Determine the (x, y) coordinate at the center of the cell enclosing the given text.  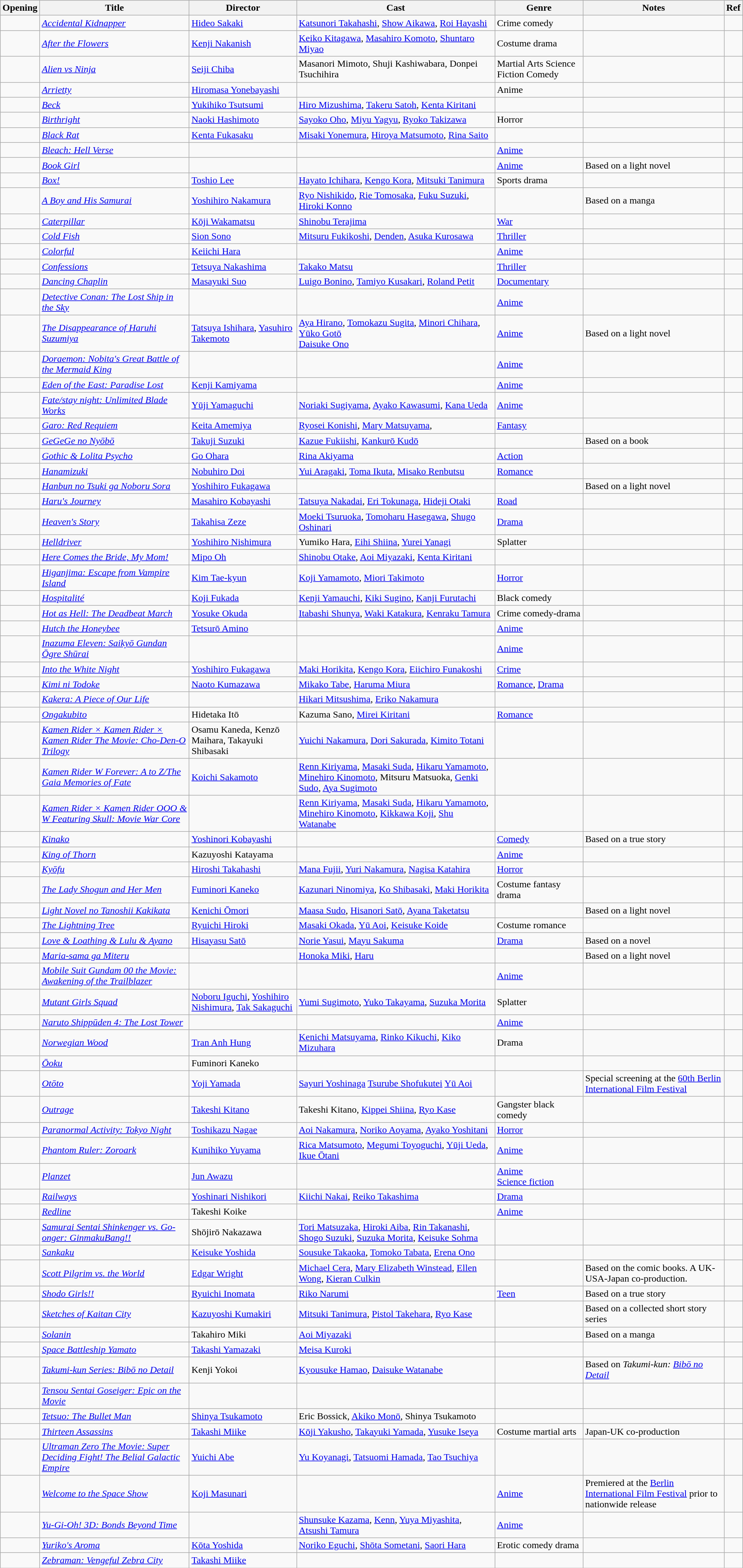
Yoji Yamada (243, 1084)
Masaki Okada, Yū Aoi, Keisuke Koide (395, 925)
Outrage (114, 1109)
Kakera: A Piece of Our Life (114, 699)
Aoi Miyazaki (395, 1334)
Kazue Fukiishi, Kankurō Kudō (395, 441)
The Lady Shogun and Her Men (114, 890)
Kazuyoshi Kumakiri (243, 1314)
Masayuki Suo (243, 282)
War (539, 221)
Mikako Tabe, Haruma Miura (395, 684)
Director (243, 8)
Teen (539, 1294)
Norie Yasui, Mayu Sakuma (395, 940)
Osamu Kaneda, Kenzō Maihara, Takayuki Shibasaki (243, 740)
Kōta Yoshida (243, 1545)
Takuji Suzuki (243, 441)
Kyōfu (114, 869)
Masahiro Kobayashi (243, 501)
Mobile Suit Gundam 00 the Movie: Awakening of the Trailblazer (114, 976)
Takahiro Miki (243, 1334)
Cold Fish (114, 236)
Maasa Sudo, Hisanori Satō, Ayana Taketatsu (395, 910)
Hiro Mizushima, Takeru Satoh, Kenta Kiritani (395, 105)
Hanbun no Tsuki ga Noboru Sora (114, 486)
Hideo Sakaki (243, 23)
Cast (395, 8)
Scott Pilgrim vs. the World (114, 1273)
Toshio Lee (243, 180)
Eric Bossick, Akiko Monō, Shinya Tsukamoto (395, 1416)
Paranormal Activity: Tokyo Night (114, 1130)
Based on the comic books. A UK-USA-Japan co-production. (653, 1273)
Romance, Drama (539, 684)
Garo: Red Requiem (114, 426)
Ryosei Konishi, Mary Matsuyama, (395, 426)
Genre (539, 8)
Action (539, 456)
Kunihiko Yuyama (243, 1150)
Edgar Wright (243, 1273)
Takeshi Koike (243, 1212)
Helldriver (114, 542)
Naoto Kumazawa (243, 684)
Noboru Iguchi, Yoshihiro Nishimura, Tak Sakaguchi (243, 1002)
Based on a book (653, 441)
Kazunari Ninomiya, Ko Shibasaki, Maki Horikita (395, 890)
Thirteen Assassins (114, 1431)
Crime (539, 669)
Heaven's Story (114, 521)
Tatsuya Ishihara, Yasuhiro Takemoto (243, 333)
Yu Koyanagi, Tatsuomi Hamada, Tao Tsuchiya (395, 1457)
Michael Cera, Mary Elizabeth Winstead, Ellen Wong, Kieran Culkin (395, 1273)
Sankaku (114, 1253)
Space Battleship Yamato (114, 1349)
Kyousuke Hamao, Daisuke Watanabe (395, 1370)
Koji Yamamoto, Miori Takimoto (395, 578)
Kenji Yokoi (243, 1370)
Dancing Chaplin (114, 282)
Aoi Nakamura, Noriko Aoyama, Ayako Yoshitani (395, 1130)
Kenichi Matsuyama, Rinko Kikuchi, Kiko Mizuhara (395, 1042)
Hidetaka Itō (243, 714)
Yoshihiro Nakamura (243, 201)
Koichi Sakamoto (243, 777)
Costume drama (539, 44)
Keiichi Hara (243, 251)
Takahisa Zeze (243, 521)
Yumi Sugimoto, Yuko Takayama, Suzuka Morita (395, 1002)
Yuriko's Aroma (114, 1545)
Zebraman: Vengeful Zebra City (114, 1560)
Doraemon: Nobita's Great Battle of the Mermaid King (114, 364)
AnimeScience fiction (539, 1176)
Love & Loathing & Lulu & Ayano (114, 940)
Keita Amemiya (243, 426)
Black Rat (114, 135)
Shōjirō Nakazawa (243, 1232)
Renn Kiriyama, Masaki Suda, Hikaru Yamamoto, Minehiro Kinomoto, Kikkawa Koji, Shu Watanabe (395, 813)
Japan-UK co-production (653, 1431)
Yoshinari Nishikori (243, 1197)
Sayuri Yoshinaga Tsurube Shofukutei Yū Aoi (395, 1084)
Kenichi Ōmori (243, 910)
Title (114, 8)
Kōji Wakamatsu (243, 221)
Birthright (114, 120)
Ryuichi Hiroki (243, 925)
Naruto Shippūden 4: The Lost Tower (114, 1022)
Hiromasa Yonebayashi (243, 90)
After the Flowers (114, 44)
Hospitalité (114, 598)
Phantom Ruler: Zoroark (114, 1150)
Mitsuru Fukikoshi, Denden, Asuka Kurosawa (395, 236)
Mitsuki Tanimura, Pistol Takehara, Ryo Kase (395, 1314)
Sayoko Oho, Miyu Yagyu, Ryoko Takizawa (395, 120)
Yui Aragaki, Toma Ikuta, Misako Renbutsu (395, 471)
Koji Fukada (243, 598)
Yosuke Okuda (243, 613)
Takako Matsu (395, 267)
Shinobu Otake, Aoi Miyazaki, Kenta Kiritani (395, 557)
Detective Conan: The Lost Ship in the Sky (114, 302)
Kenji Kamiyama (243, 385)
Shinya Tsukamoto (243, 1416)
Costume romance (539, 925)
Premiered at the Berlin International Film Festival prior to nationwide release (653, 1493)
Based on a collected short story series (653, 1314)
Inazuma Eleven: Saikyō Gundan Ōgre Shūrai (114, 649)
Special screening at the 60th Berlin International Film Festival (653, 1084)
Ryuichi Inomata (243, 1294)
Hutch the Honeybee (114, 628)
Mana Fujii, Yuri Nakamura, Nagisa Katahira (395, 869)
Hisayasu Satō (243, 940)
Ōoku (114, 1063)
Noriaki Sugiyama, Ayako Kawasumi, Kana Ueda (395, 405)
Crime comedy-drama (539, 613)
Eden of the East: Paradise Lost (114, 385)
Renn Kiriyama, Masaki Suda, Hikaru Yamamoto, Minehiro Kinomoto, Mitsuru Matsuoka, Genki Sudo, Aya Sugimoto (395, 777)
Erotic comedy drama (539, 1545)
Maki Horikita, Kengo Kora, Eiichiro Funakoshi (395, 669)
Norwegian Wood (114, 1042)
Arrietty (114, 90)
Kōji Yakusho, Takayuki Yamada, Yusuke Iseya (395, 1431)
Jun Awazu (243, 1176)
Hayato Ichihara, Kengo Kora, Mitsuki Tanimura (395, 180)
Tran Anh Hung (243, 1042)
Martial Arts Science Fiction Comedy (539, 69)
Shunsuke Kazama, Kenn, Yuya Miyashita, Atsushi Tamura (395, 1525)
Ultraman Zero The Movie: Super Deciding Fight! The Belial Galactic Empire (114, 1457)
Hiroshi Takahashi (243, 869)
Costume fantasy drama (539, 890)
Samurai Sentai Shinkenger vs. Go-onger: GinmakuBang!! (114, 1232)
Naoki Hashimoto (243, 120)
Kazuyoshi Katayama (243, 854)
Welcome to the Space Show (114, 1493)
Otōto (114, 1084)
Fantasy (539, 426)
Accidental Kidnapper (114, 23)
Railways (114, 1197)
Masanori Mimoto, Shuji Kashiwabara, Donpei Tsuchihira (395, 69)
Misaki Yonemura, Hiroya Matsumoto, Rina Saito (395, 135)
Ref (733, 8)
Kimi ni Todoke (114, 684)
Yuichi Nakamura, Dori Sakurada, Kimito Totani (395, 740)
Tatsuya Nakadai, Eri Tokunaga, Hideji Otaki (395, 501)
Costume martial arts (539, 1431)
Colorful (114, 251)
Redline (114, 1212)
Tetsurō Amino (243, 628)
Shinobu Terajima (395, 221)
Box! (114, 180)
Light Novel no Tanoshii Kakikata (114, 910)
Yūji Yamaguchi (243, 405)
Sousuke Takaoka, Tomoko Tabata, Erena Ono (395, 1253)
Solanin (114, 1334)
Based on a novel (653, 940)
Kenta Fukasaku (243, 135)
Tori Matsuzaka, Hiroki Aiba, Rin Takanashi, Shogo Suzuki, Suzuka Morita, Keisuke Sohma (395, 1232)
Mipo Oh (243, 557)
Noriko Eguchi, Shōta Sometani, Saori Hara (395, 1545)
The Lightning Tree (114, 925)
Tensou Sentai Goseiger: Epic on the Movie (114, 1395)
Shodo Girls!! (114, 1294)
Moeki Tsuruoka, Tomoharu Hasegawa, Shugo Oshinari (395, 521)
Yoshinori Kobayashi (243, 839)
Katsunori Takahashi, Show Aikawa, Roi Hayashi (395, 23)
Kamen Rider × Kamen Rider × Kamen Rider The Movie: Cho-Den-O Trilogy (114, 740)
Maria-sama ga Miteru (114, 956)
Higanjima: Escape from Vampire Island (114, 578)
Go Ohara (243, 456)
Riko Narumi (395, 1294)
Yuichi Abe (243, 1457)
Bleach: Hell Verse (114, 150)
Itabashi Shunya, Waki Katakura, Kenraku Tamura (395, 613)
Yu-Gi-Oh! 3D: Bonds Beyond Time (114, 1525)
Kiichi Nakai, Reiko Takashima (395, 1197)
Sketches of Kaitan City (114, 1314)
Tetsuo: The Bullet Man (114, 1416)
Kim Tae-kyun (243, 578)
Nobuhiro Doi (243, 471)
GeGeGe no Nyōbō (114, 441)
Gangster black comedy (539, 1109)
Fate/stay night: Unlimited Blade Works (114, 405)
Caterpillar (114, 221)
Beck (114, 105)
Gothic & Lolita Psycho (114, 456)
Hikari Mitsushima, Eriko Nakamura (395, 699)
Hot as Hell: The Deadbeat March (114, 613)
Kazuma Sano, Mirei Kiritani (395, 714)
Opening (20, 8)
Takashi Yamazaki (243, 1349)
Yoshihiro Nishimura (243, 542)
King of Thorn (114, 854)
Kenji Nakanish (243, 44)
Kinako (114, 839)
Takumi-kun Series: Bibō no Detail (114, 1370)
Road (539, 501)
Meisa Kuroki (395, 1349)
Keiko Kitagawa, Masahiro Komoto, Shuntaro Miyao (395, 44)
Honoka Miki, Haru (395, 956)
Seiji Chiba (243, 69)
A Boy and His Samurai (114, 201)
Keisuke Yoshida (243, 1253)
Yumiko Hara, Eihi Shiina, Yurei Yanagi (395, 542)
Rica Matsumoto, Megumi Toyoguchi, Yūji Ueda, Ikue Ōtani (395, 1150)
Hanamizuki (114, 471)
Koji Masunari (243, 1493)
Luigo Bonino, Tamiyo Kusakari, Roland Petit (395, 282)
Mutant Girls Squad (114, 1002)
Kenji Yamauchi, Kiki Sugino, Kanji Furutachi (395, 598)
Alien vs Ninja (114, 69)
Comedy (539, 839)
Confessions (114, 267)
Sports drama (539, 180)
Based on Takumi-kun: Bibō no Detail (653, 1370)
Rina Akiyama (395, 456)
Black comedy (539, 598)
Into the White Night (114, 669)
Planzet (114, 1176)
Yukihiko Tsutsumi (243, 105)
Documentary (539, 282)
Aya Hirano, Tomokazu Sugita, Minori Chihara, Yūko GotōDaisuke Ono (395, 333)
Crime comedy (539, 23)
Sion Sono (243, 236)
Book Girl (114, 165)
Takeshi Kitano, Kippei Shiina, Ryo Kase (395, 1109)
Tetsuya Nakashima (243, 267)
Kamen Rider × Kamen Rider OOO & W Featuring Skull: Movie War Core (114, 813)
Takeshi Kitano (243, 1109)
Ryo Nishikido, Rie Tomosaka, Fuku Suzuki, Hiroki Konno (395, 201)
Kamen Rider W Forever: A to Z/The Gaia Memories of Fate (114, 777)
Toshikazu Nagae (243, 1130)
Ongakubito (114, 714)
Notes (653, 8)
Haru's Journey (114, 501)
Here Comes the Bride, My Mom! (114, 557)
The Disappearance of Haruhi Suzumiya (114, 333)
